Find where the given text appears and provide that cell's center as [X, Y] coordinate. 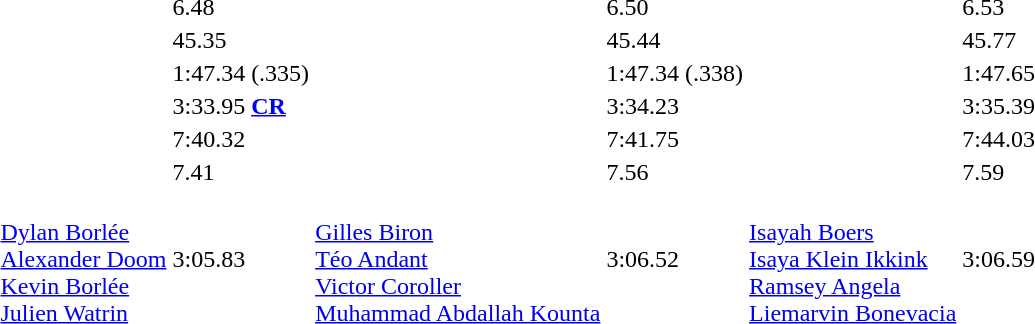
3:34.23 [675, 106]
1:47.34 (.335) [241, 73]
7:40.32 [241, 139]
7.41 [241, 172]
3:33.95 CR [241, 106]
45.44 [675, 40]
45.35 [241, 40]
7.56 [675, 172]
1:47.34 (.338) [675, 73]
7:41.75 [675, 139]
